Capture the cell that displays the provided text and extract its [X, Y] central coordinate. 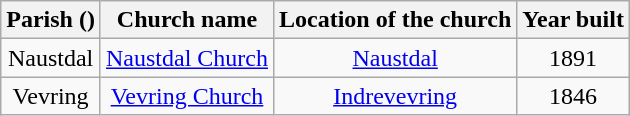
Parish () [51, 20]
Vevring Church [186, 96]
Church name [186, 20]
Location of the church [396, 20]
Indrevevring [396, 96]
1846 [574, 96]
Year built [574, 20]
Vevring [51, 96]
1891 [574, 58]
Naustdal Church [186, 58]
